Locate the cell with the specified text and output its (X, Y) center coordinate. 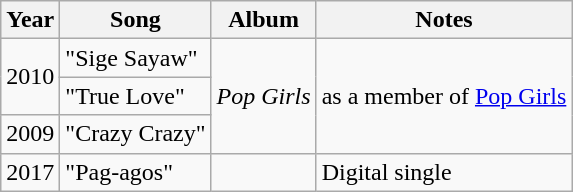
as a member of Pop Girls (444, 96)
2010 (30, 77)
"Pag-agos" (136, 172)
Album (264, 20)
Notes (444, 20)
"True Love" (136, 96)
Year (30, 20)
2017 (30, 172)
2009 (30, 134)
"Sige Sayaw" (136, 58)
Pop Girls (264, 96)
Digital single (444, 172)
Song (136, 20)
"Crazy Crazy" (136, 134)
